Pinpoint the cell where the given text exists, returning its [x, y] midpoint coordinate. 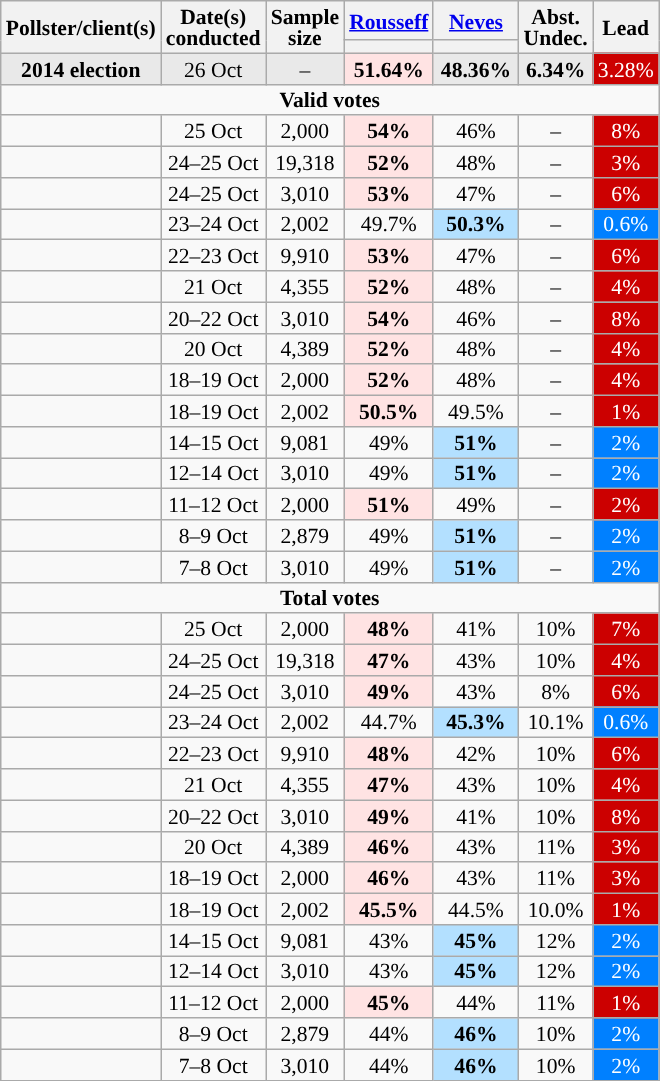
44.7% [388, 722]
2014 election [81, 68]
45.5% [388, 910]
50.3% [476, 224]
10.0% [556, 910]
50.5% [388, 412]
Rousseff [388, 20]
6.34% [556, 68]
49.5% [476, 412]
Abst.Undec. [556, 27]
44.5% [476, 910]
Pollster/client(s) [81, 27]
51.64% [388, 68]
3.28% [626, 68]
45.3% [476, 722]
Date(s)conducted [214, 27]
10.1% [556, 722]
Valid votes [330, 100]
Total votes [330, 598]
Neves [476, 20]
26 Oct [214, 68]
42% [476, 754]
48.36% [476, 68]
Lead [626, 27]
49.7% [388, 224]
Samplesize [305, 27]
7% [626, 630]
